Provide the [x, y] coordinate of the cell's center where the given text is located.  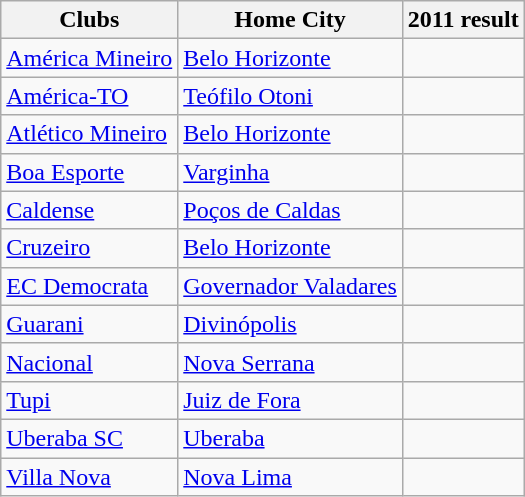
Teófilo Otoni [290, 96]
Cruzeiro [90, 248]
Governador Valadares [290, 286]
EC Democrata [90, 286]
Guarani [90, 324]
Nova Lima [290, 477]
Caldense [90, 210]
América-TO [90, 96]
Home City [290, 20]
Uberaba [290, 438]
Tupi [90, 400]
Nova Serrana [290, 362]
Nacional [90, 362]
América Mineiro [90, 58]
Atlético Mineiro [90, 134]
Clubs [90, 20]
Villa Nova [90, 477]
Uberaba SC [90, 438]
Varginha [290, 172]
Boa Esporte [90, 172]
2011 result [463, 20]
Divinópolis [290, 324]
Poços de Caldas [290, 210]
Juiz de Fora [290, 400]
